Pinpoint the cell where the given text exists, returning its [X, Y] midpoint coordinate. 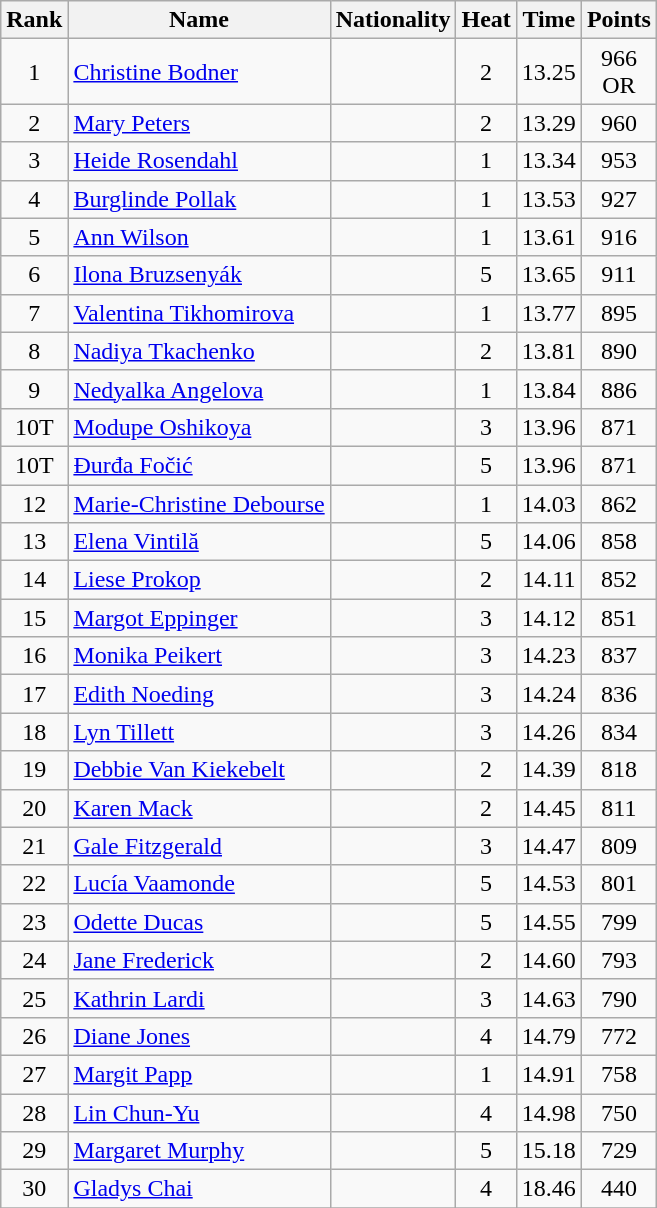
15 [34, 618]
799 [618, 922]
890 [618, 351]
Lucía Vaamonde [199, 884]
13.34 [548, 161]
13.77 [548, 313]
916 [618, 237]
953 [618, 161]
14.24 [548, 694]
Christine Bodner [199, 72]
14.79 [548, 1036]
18.46 [548, 1189]
13.84 [548, 389]
895 [618, 313]
30 [34, 1189]
Gladys Chai [199, 1189]
Monika Peikert [199, 656]
Marie-Christine Debourse [199, 503]
13.65 [548, 275]
809 [618, 846]
837 [618, 656]
14.12 [548, 618]
790 [618, 998]
14.03 [548, 503]
772 [618, 1036]
23 [34, 922]
Elena Vintilă [199, 542]
13.53 [548, 199]
811 [618, 808]
Heide Rosendahl [199, 161]
14.55 [548, 922]
818 [618, 770]
6 [34, 275]
29 [34, 1151]
Edith Noeding [199, 694]
Nadiya Tkachenko [199, 351]
13.25 [548, 72]
13 [34, 542]
24 [34, 960]
Kathrin Lardi [199, 998]
25 [34, 998]
Ilona Bruzsenyák [199, 275]
Heat [486, 20]
14 [34, 580]
13.81 [548, 351]
Modupe Oshikoya [199, 427]
836 [618, 694]
17 [34, 694]
834 [618, 732]
14.23 [548, 656]
758 [618, 1074]
16 [34, 656]
911 [618, 275]
Gale Fitzgerald [199, 846]
886 [618, 389]
Name [199, 20]
14.60 [548, 960]
Margit Papp [199, 1074]
440 [618, 1189]
852 [618, 580]
Margot Eppinger [199, 618]
Jane Frederick [199, 960]
858 [618, 542]
Liese Prokop [199, 580]
Debbie Van Kiekebelt [199, 770]
Đurđa Fočić [199, 465]
13.61 [548, 237]
Diane Jones [199, 1036]
14.06 [548, 542]
19 [34, 770]
12 [34, 503]
9 [34, 389]
Ann Wilson [199, 237]
801 [618, 884]
960 [618, 123]
14.11 [548, 580]
8 [34, 351]
15.18 [548, 1151]
862 [618, 503]
793 [618, 960]
729 [618, 1151]
20 [34, 808]
Karen Mack [199, 808]
Odette Ducas [199, 922]
Time [548, 20]
966OR [618, 72]
22 [34, 884]
14.26 [548, 732]
Lin Chun-Yu [199, 1113]
Lyn Tillett [199, 732]
Mary Peters [199, 123]
14.91 [548, 1074]
14.53 [548, 884]
Margaret Murphy [199, 1151]
Points [618, 20]
14.63 [548, 998]
851 [618, 618]
14.98 [548, 1113]
14.47 [548, 846]
27 [34, 1074]
13.29 [548, 123]
Nedyalka Angelova [199, 389]
28 [34, 1113]
Nationality [393, 20]
750 [618, 1113]
14.39 [548, 770]
14.45 [548, 808]
927 [618, 199]
Valentina Tikhomirova [199, 313]
7 [34, 313]
26 [34, 1036]
21 [34, 846]
18 [34, 732]
Rank [34, 20]
Burglinde Pollak [199, 199]
